Detect which cell encompasses the target text, then output its (X, Y) center coordinate. 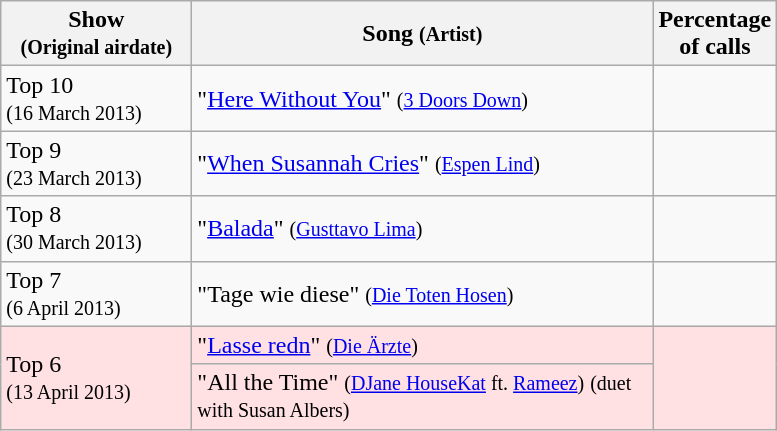
Show(Original airdate) (96, 34)
Top 6(13 April 2013) (96, 378)
Song (Artist) (422, 34)
"Here Without You" (3 Doors Down) (422, 98)
Top 7(6 April 2013) (96, 294)
"Tage wie diese" (Die Toten Hosen) (422, 294)
"Lasse redn" (Die Ärzte) (422, 345)
"All the Time" (DJane HouseKat ft. Rameez) (duet with Susan Albers) (422, 396)
"Balada" (Gusttavo Lima) (422, 228)
"When Susannah Cries" (Espen Lind) (422, 164)
Top 8(30 March 2013) (96, 228)
Top 10(16 March 2013) (96, 98)
Percentage of calls (715, 34)
Top 9(23 March 2013) (96, 164)
